For the text-containing cell, return its midpoint in [x, y] coordinate format. 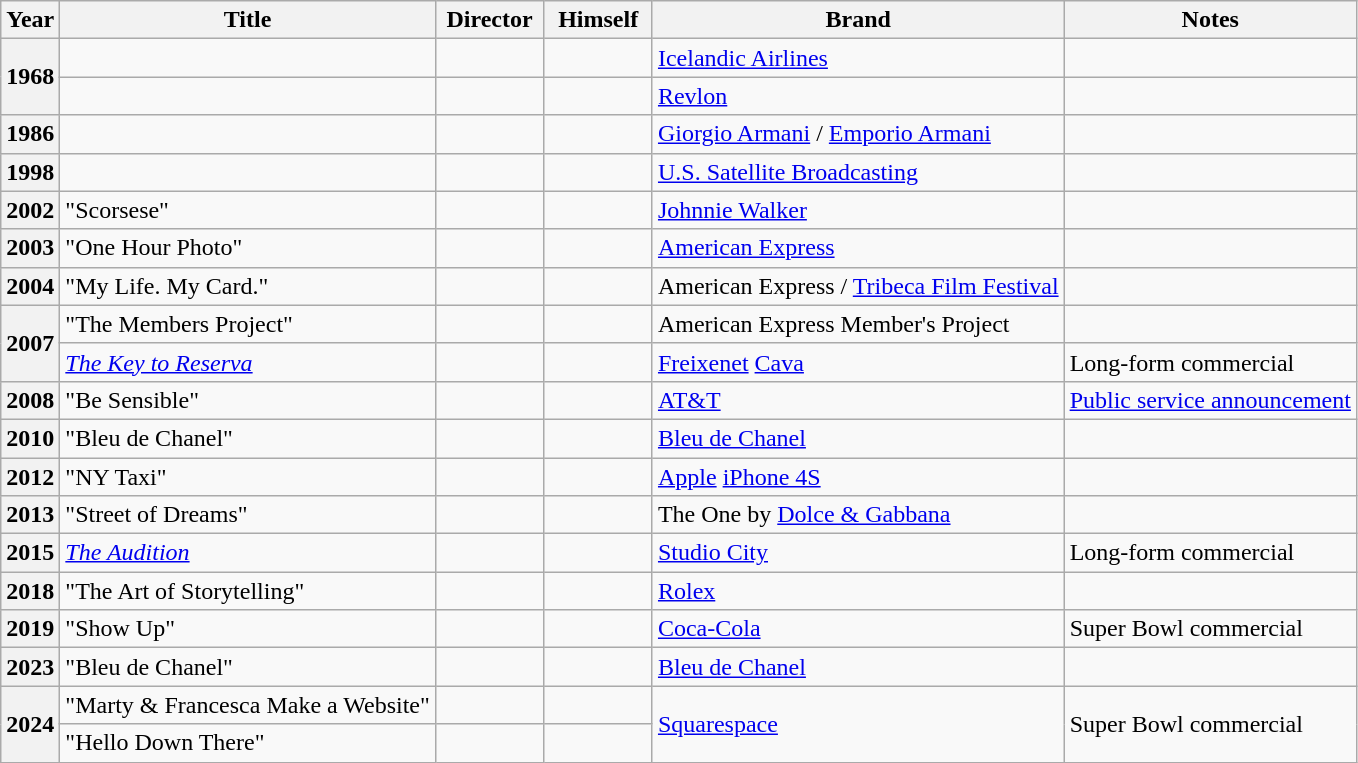
Squarespace [858, 724]
American Express Member's Project [858, 324]
"Be Sensible" [248, 400]
1968 [30, 77]
2012 [30, 477]
American Express / Tribeca Film Festival [858, 286]
1986 [30, 134]
American Express [858, 248]
2002 [30, 210]
2013 [30, 515]
Studio City [858, 553]
2024 [30, 724]
Freixenet Cava [858, 362]
U.S. Satellite Broadcasting [858, 172]
Coca-Cola [858, 629]
Icelandic Airlines [858, 58]
"The Art of Storytelling" [248, 591]
"Street of Dreams" [248, 515]
"NY Taxi" [248, 477]
Title [248, 20]
Himself [598, 20]
"Show Up" [248, 629]
"The Members Project" [248, 324]
2010 [30, 438]
"Marty & Francesca Make a Website" [248, 705]
The One by Dolce & Gabbana [858, 515]
1998 [30, 172]
The Audition [248, 553]
Revlon [858, 96]
"Hello Down There" [248, 743]
2023 [30, 667]
"Scorsese" [248, 210]
Director [490, 20]
2018 [30, 591]
2007 [30, 343]
Johnnie Walker [858, 210]
"My Life. My Card." [248, 286]
Giorgio Armani / Emporio Armani [858, 134]
2008 [30, 400]
2003 [30, 248]
Brand [858, 20]
AT&T [858, 400]
Public service announcement [1210, 400]
2015 [30, 553]
Apple iPhone 4S [858, 477]
"One Hour Photo" [248, 248]
Rolex [858, 591]
The Key to Reserva [248, 362]
Year [30, 20]
2019 [30, 629]
2004 [30, 286]
Notes [1210, 20]
